Provide the (x, y) coordinate of the cell's center where the given text is located.  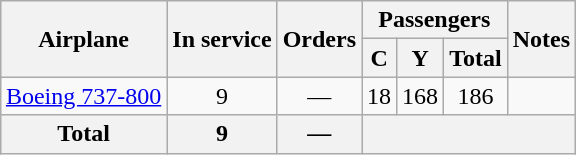
168 (420, 96)
186 (476, 96)
Airplane (83, 39)
Boeing 737-800 (83, 96)
In service (222, 39)
C (380, 58)
Passengers (435, 20)
Notes (541, 39)
18 (380, 96)
Y (420, 58)
Orders (319, 39)
